Pinpoint the cell where the given text exists, returning its [X, Y] midpoint coordinate. 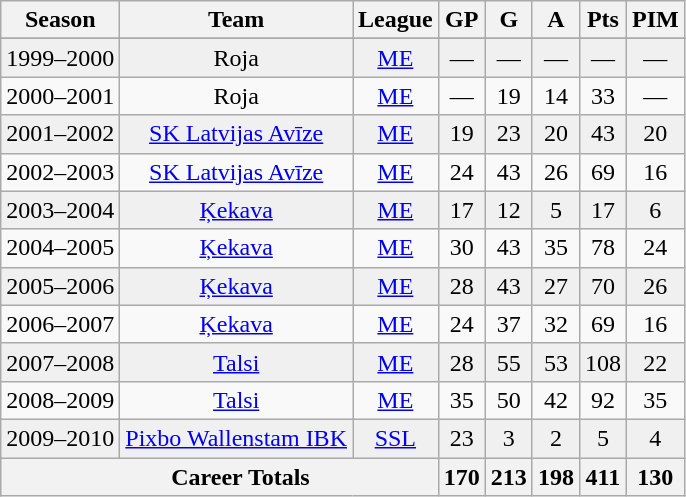
2001–2002 [60, 134]
League [395, 20]
4 [655, 438]
GP [462, 20]
198 [556, 477]
53 [556, 362]
2004–2005 [60, 248]
2008–2009 [60, 400]
Season [60, 20]
50 [508, 400]
2003–2004 [60, 210]
30 [462, 248]
42 [556, 400]
37 [508, 324]
Career Totals [220, 477]
2006–2007 [60, 324]
PIM [655, 20]
55 [508, 362]
2000–2001 [60, 96]
2009–2010 [60, 438]
411 [602, 477]
12 [508, 210]
2 [556, 438]
Pts [602, 20]
A [556, 20]
32 [556, 324]
14 [556, 96]
2007–2008 [60, 362]
2002–2003 [60, 172]
170 [462, 477]
70 [602, 286]
92 [602, 400]
27 [556, 286]
3 [508, 438]
33 [602, 96]
Pixbo Wallenstam IBK [236, 438]
130 [655, 477]
108 [602, 362]
Team [236, 20]
78 [602, 248]
213 [508, 477]
1999–2000 [60, 58]
6 [655, 210]
22 [655, 362]
2005–2006 [60, 286]
SSL [395, 438]
G [508, 20]
